Locate the cell with the specified text and output its (x, y) center coordinate. 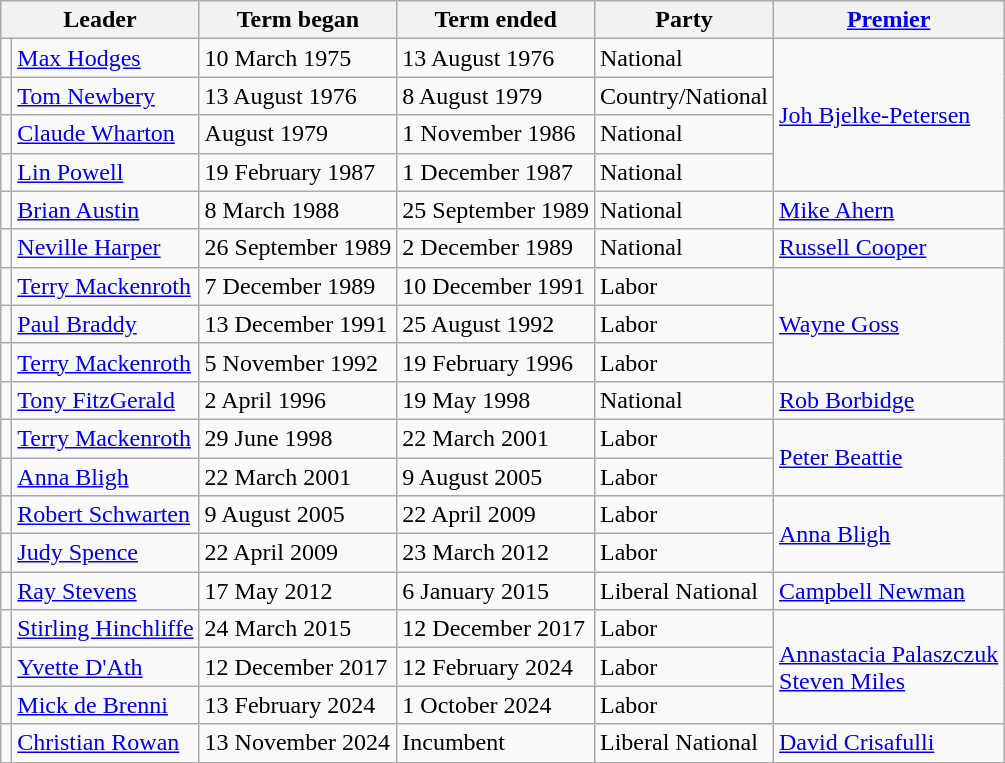
6 January 2015 (496, 591)
Annastacia Palaszczuk Steven Miles (889, 667)
Campbell Newman (889, 591)
Mick de Brenni (106, 705)
Ray Stevens (106, 591)
Incumbent (496, 743)
Wayne Goss (889, 324)
10 December 1991 (496, 286)
Party (684, 20)
25 September 1989 (496, 210)
Term began (298, 20)
23 March 2012 (496, 553)
Premier (889, 20)
Mike Ahern (889, 210)
13 February 2024 (298, 705)
2 April 1996 (298, 400)
Peter Beattie (889, 457)
8 March 1988 (298, 210)
13 December 1991 (298, 324)
19 February 1996 (496, 362)
Robert Schwarten (106, 515)
Judy Spence (106, 553)
1 October 2024 (496, 705)
Christian Rowan (106, 743)
David Crisafulli (889, 743)
Tony FitzGerald (106, 400)
Neville Harper (106, 248)
1 December 1987 (496, 172)
Russell Cooper (889, 248)
12 February 2024 (496, 667)
19 February 1987 (298, 172)
Rob Borbidge (889, 400)
Max Hodges (106, 58)
7 December 1989 (298, 286)
10 March 1975 (298, 58)
2 December 1989 (496, 248)
26 September 1989 (298, 248)
8 August 1979 (496, 96)
Brian Austin (106, 210)
Yvette D'Ath (106, 667)
5 November 1992 (298, 362)
25 August 1992 (496, 324)
Term ended (496, 20)
24 March 2015 (298, 629)
Stirling Hinchliffe (106, 629)
19 May 1998 (496, 400)
17 May 2012 (298, 591)
13 November 2024 (298, 743)
Country/National (684, 96)
1 November 1986 (496, 134)
Paul Braddy (106, 324)
Claude Wharton (106, 134)
Tom Newbery (106, 96)
Lin Powell (106, 172)
August 1979 (298, 134)
Joh Bjelke-Petersen (889, 115)
29 June 1998 (298, 438)
Leader (100, 20)
